Locate the cell with the specified text and output its (x, y) center coordinate. 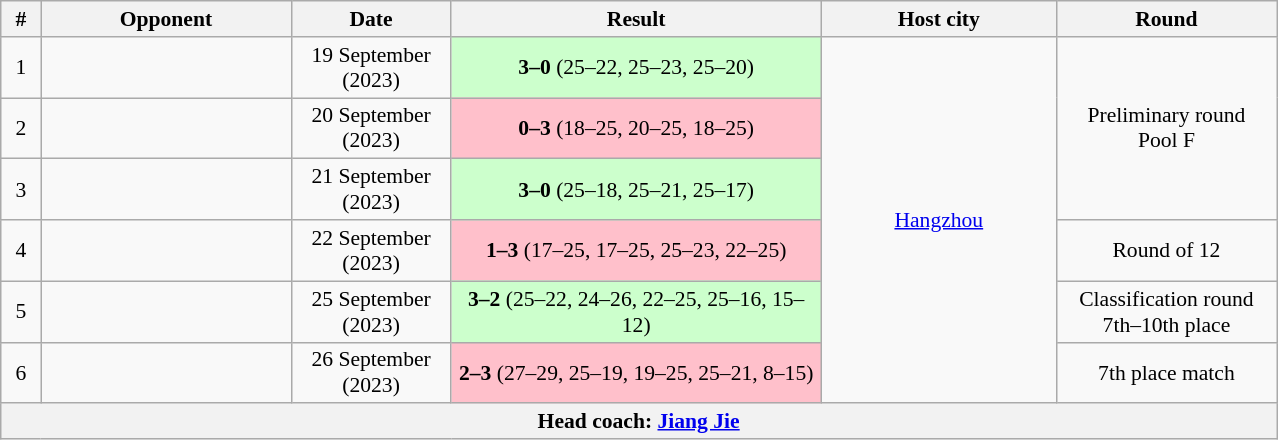
2–3 (27–29, 25–19, 19–25, 25–21, 8–15) (636, 372)
3–0 (25–22, 25–23, 25–20) (636, 68)
7th place match (1166, 372)
1–3 (17–25, 17–25, 25–23, 22–25) (636, 250)
21 September (2023) (371, 190)
Result (636, 19)
0–3 (18–25, 20–25, 18–25) (636, 128)
6 (21, 372)
2 (21, 128)
Head coach: Jiang Jie (639, 422)
3 (21, 190)
Hangzhou (938, 220)
Classification round7th–10th place (1166, 312)
25 September (2023) (371, 312)
Round of 12 (1166, 250)
22 September (2023) (371, 250)
# (21, 19)
1 (21, 68)
26 September (2023) (371, 372)
Date (371, 19)
3–0 (25–18, 25–21, 25–17) (636, 190)
5 (21, 312)
Round (1166, 19)
19 September (2023) (371, 68)
Host city (938, 19)
4 (21, 250)
Preliminary roundPool F (1166, 128)
Opponent (166, 19)
20 September (2023) (371, 128)
3–2 (25–22, 24–26, 22–25, 25–16, 15–12) (636, 312)
